Extract the [X, Y] coordinate from the center of the cell holding the provided text.  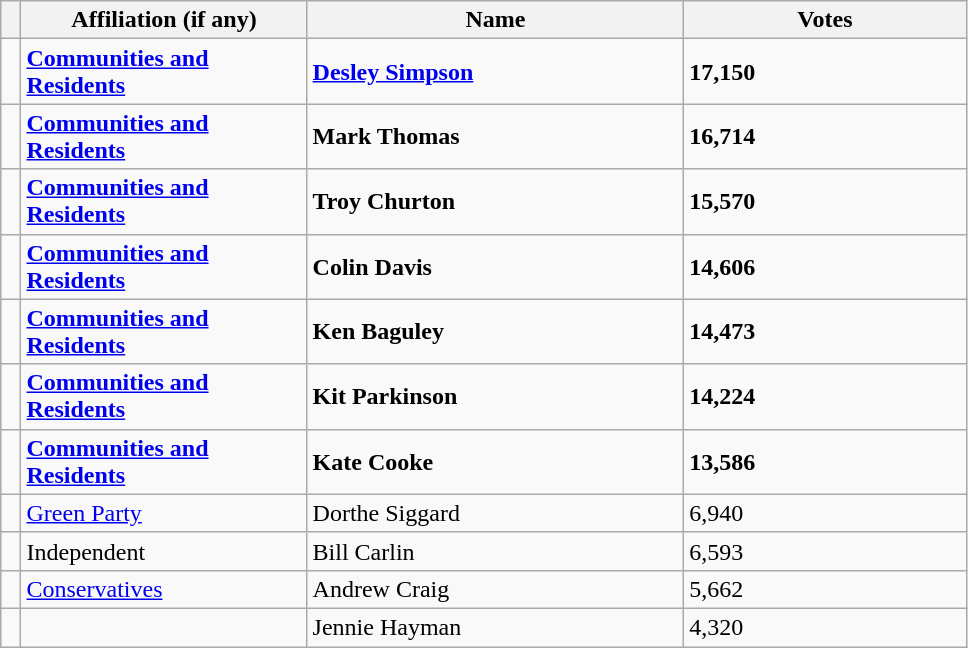
Independent [164, 551]
5,662 [825, 589]
Kit Parkinson [496, 396]
Ken Baguley [496, 332]
Affiliation (if any) [164, 20]
Green Party [164, 513]
Jennie Hayman [496, 627]
Dorthe Siggard [496, 513]
Andrew Craig [496, 589]
Kate Cooke [496, 462]
14,473 [825, 332]
13,586 [825, 462]
6,593 [825, 551]
14,224 [825, 396]
6,940 [825, 513]
15,570 [825, 202]
Votes [825, 20]
Mark Thomas [496, 136]
Conservatives [164, 589]
Troy Churton [496, 202]
Colin Davis [496, 266]
Name [496, 20]
16,714 [825, 136]
14,606 [825, 266]
Bill Carlin [496, 551]
17,150 [825, 72]
Desley Simpson [496, 72]
4,320 [825, 627]
